Output the (X, Y) coordinate of the center of the cell containing the given text.  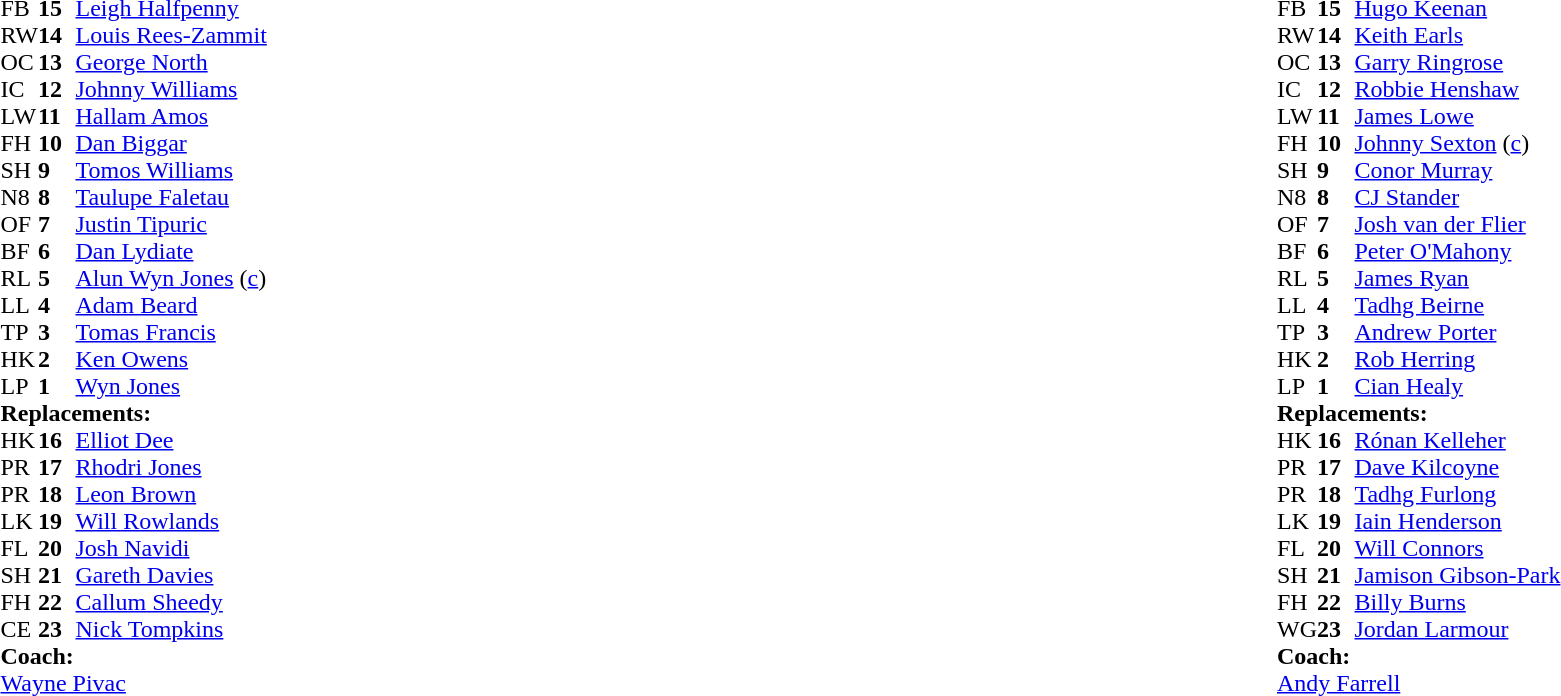
Josh Navidi (172, 548)
Conor Murray (1457, 170)
James Lowe (1457, 116)
Billy Burns (1457, 602)
CJ Stander (1457, 198)
Keith Earls (1457, 36)
Dave Kilcoyne (1457, 468)
Wyn Jones (172, 386)
Dan Lydiate (172, 252)
Rob Herring (1457, 360)
James Ryan (1457, 278)
Taulupe Faletau (172, 198)
WG (1297, 630)
Tomas Francis (172, 332)
George North (172, 62)
Tadhg Furlong (1457, 494)
Tadhg Beirne (1457, 306)
Garry Ringrose (1457, 62)
Johnny Williams (172, 90)
Gareth Davies (172, 576)
Adam Beard (172, 306)
Peter O'Mahony (1457, 252)
Alun Wyn Jones (c) (172, 278)
Nick Tompkins (172, 630)
Elliot Dee (172, 440)
Justin Tipuric (172, 224)
Johnny Sexton (c) (1457, 144)
Will Connors (1457, 548)
Ken Owens (172, 360)
Dan Biggar (172, 144)
Tomos Williams (172, 170)
Rhodri Jones (172, 468)
Leon Brown (172, 494)
Josh van der Flier (1457, 224)
CE (19, 630)
Jordan Larmour (1457, 630)
Hallam Amos (172, 116)
Robbie Henshaw (1457, 90)
Will Rowlands (172, 522)
Rónan Kelleher (1457, 440)
Iain Henderson (1457, 522)
Andrew Porter (1457, 332)
Callum Sheedy (172, 602)
Jamison Gibson-Park (1457, 576)
Cian Healy (1457, 386)
Louis Rees-Zammit (172, 36)
